Detect which cell encompasses the target text, then output its [X, Y] center coordinate. 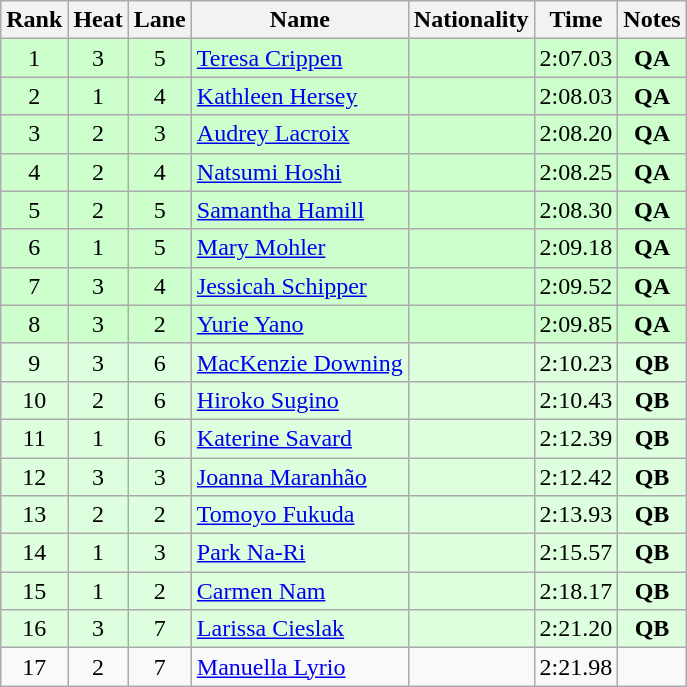
2:08.30 [576, 210]
2:07.03 [576, 58]
2:08.03 [576, 96]
Name [300, 20]
Teresa Crippen [300, 58]
14 [34, 553]
Tomoyo Fukuda [300, 515]
8 [34, 324]
Samantha Hamill [300, 210]
9 [34, 362]
2:18.17 [576, 591]
2:12.39 [576, 438]
Hiroko Sugino [300, 400]
Rank [34, 20]
Manuella Lyrio [300, 667]
2:10.43 [576, 400]
Lane [160, 20]
2:08.25 [576, 172]
2:09.18 [576, 248]
Kathleen Hersey [300, 96]
Joanna Maranhão [300, 477]
17 [34, 667]
13 [34, 515]
2:09.52 [576, 286]
Time [576, 20]
2:21.20 [576, 629]
Audrey Lacroix [300, 134]
2:09.85 [576, 324]
Mary Mohler [300, 248]
Park Na-Ri [300, 553]
2:08.20 [576, 134]
10 [34, 400]
11 [34, 438]
16 [34, 629]
Natsumi Hoshi [300, 172]
Yurie Yano [300, 324]
15 [34, 591]
Larissa Cieslak [300, 629]
Carmen Nam [300, 591]
2:10.23 [576, 362]
2:15.57 [576, 553]
MacKenzie Downing [300, 362]
12 [34, 477]
2:12.42 [576, 477]
2:21.98 [576, 667]
Notes [652, 20]
Heat [98, 20]
Katerine Savard [300, 438]
Jessicah Schipper [300, 286]
Nationality [471, 20]
2:13.93 [576, 515]
